Find where the given text appears and provide that cell's center as (X, Y) coordinate. 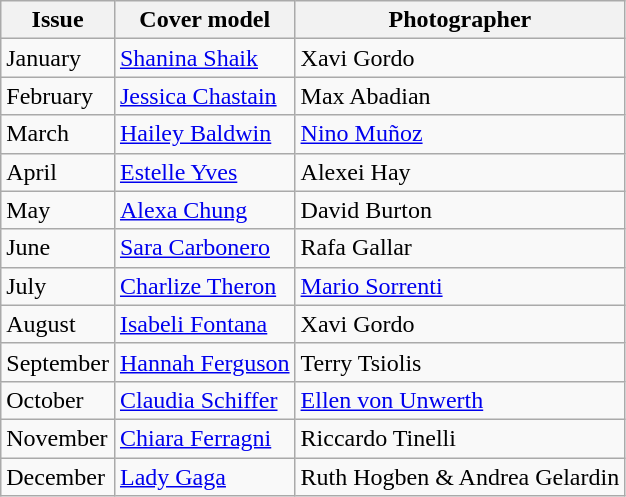
Ruth Hogben & Andrea Gelardin (460, 477)
Alexei Hay (460, 172)
Sara Carbonero (204, 248)
Estelle Yves (204, 172)
May (58, 210)
August (58, 324)
Riccardo Tinelli (460, 438)
Terry Tsiolis (460, 362)
Lady Gaga (204, 477)
November (58, 438)
Jessica Chastain (204, 96)
Claudia Schiffer (204, 400)
Isabeli Fontana (204, 324)
Nino Muñoz (460, 134)
Cover model (204, 20)
Charlize Theron (204, 286)
Ellen von Unwerth (460, 400)
Hailey Baldwin (204, 134)
December (58, 477)
October (58, 400)
Shanina Shaik (204, 58)
January (58, 58)
Alexa Chung (204, 210)
February (58, 96)
Max Abadian (460, 96)
Rafa Gallar (460, 248)
April (58, 172)
September (58, 362)
July (58, 286)
Mario Sorrenti (460, 286)
David Burton (460, 210)
Chiara Ferragni (204, 438)
Photographer (460, 20)
Issue (58, 20)
Hannah Ferguson (204, 362)
June (58, 248)
March (58, 134)
